Identify which cell holds the provided text, then report its [x, y] central coordinate. 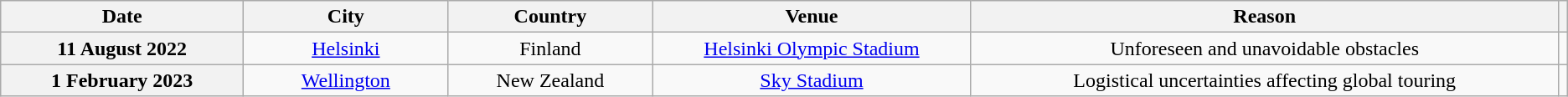
Unforeseen and unavoidable obstacles [1265, 48]
Venue [812, 17]
City [347, 17]
Helsinki Olympic Stadium [812, 48]
New Zealand [550, 80]
1 February 2023 [122, 80]
Sky Stadium [812, 80]
Helsinki [347, 48]
Logistical uncertainties affecting global touring [1265, 80]
11 August 2022 [122, 48]
Reason [1265, 17]
Date [122, 17]
Country [550, 17]
Wellington [347, 80]
Finland [550, 48]
